Return the [x, y] coordinate for the center point of the cell that contains the specified text.  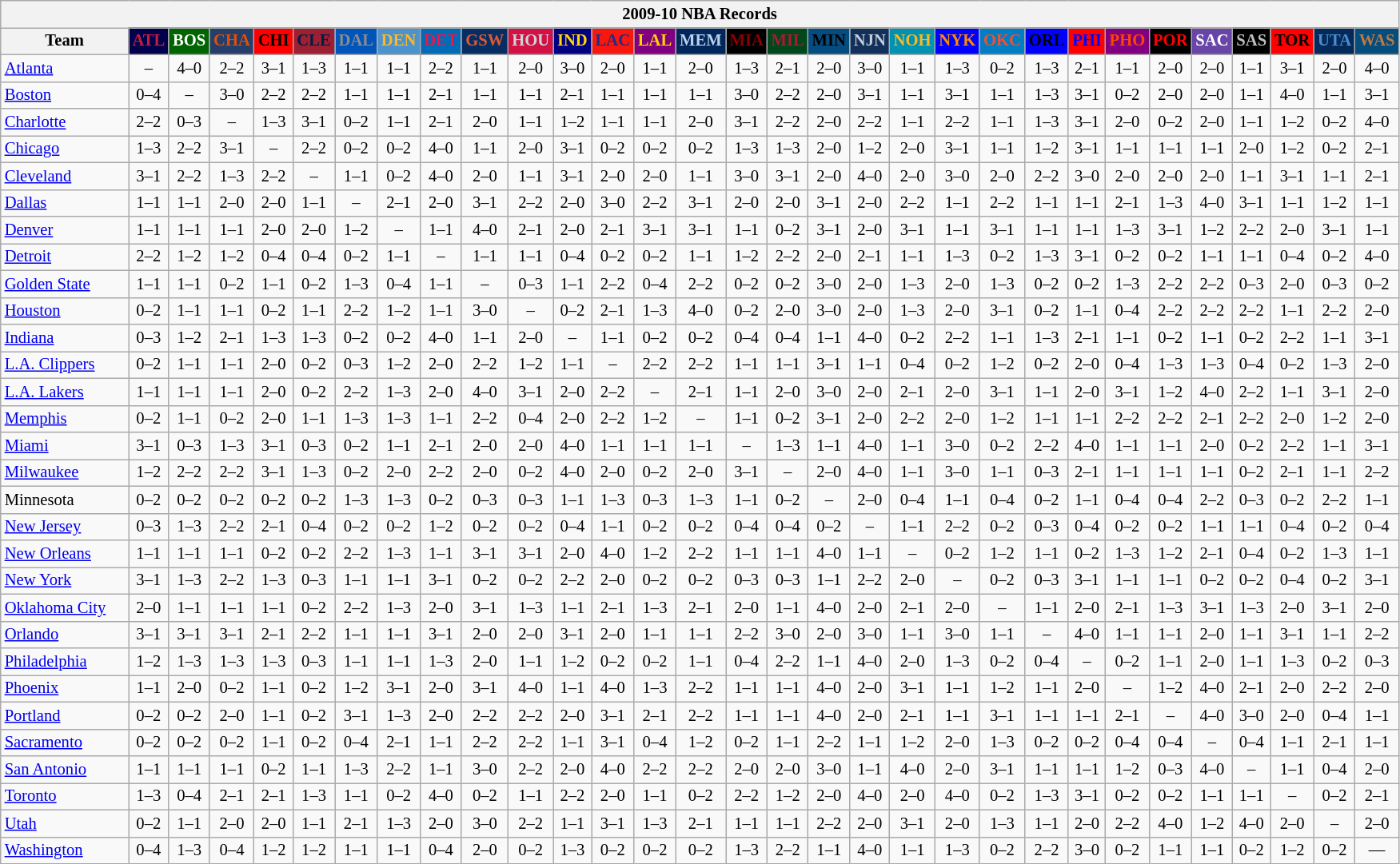
Toronto [65, 796]
NYK [957, 41]
Minnesota [65, 500]
Utah [65, 823]
NJN [870, 41]
Houston [65, 311]
Dallas [65, 203]
Memphis [65, 419]
Indiana [65, 338]
NOH [913, 41]
New Jersey [65, 527]
— [1377, 850]
New Orleans [65, 554]
SAC [1212, 41]
Washington [65, 850]
Golden State [65, 284]
MEM [700, 41]
DET [441, 41]
Chicago [65, 149]
MIL [788, 41]
CLE [313, 41]
ORL [1047, 41]
CHI [273, 41]
2009-10 NBA Records [700, 14]
PHO [1127, 41]
Miami [65, 445]
New York [65, 580]
CHA [232, 41]
Milwaukee [65, 472]
PHI [1087, 41]
GSW [485, 41]
Denver [65, 229]
POR [1171, 41]
Orlando [65, 635]
Portland [65, 715]
WAS [1377, 41]
L.A. Clippers [65, 364]
TOR [1292, 41]
Team [65, 41]
DEN [398, 41]
Oklahoma City [65, 607]
LAL [655, 41]
MIN [829, 41]
LAC [612, 41]
HOU [531, 41]
L.A. Lakers [65, 392]
Sacramento [65, 743]
Charlotte [65, 122]
DAL [357, 41]
Atlanta [65, 68]
Detroit [65, 257]
MIA [747, 41]
ATL [149, 41]
UTA [1334, 41]
BOS [189, 41]
Phoenix [65, 688]
SAS [1251, 41]
San Antonio [65, 770]
IND [572, 41]
Boston [65, 95]
Philadelphia [65, 661]
OKC [1003, 41]
Cleveland [65, 176]
